Locate the cell with the specified text and output its [X, Y] center coordinate. 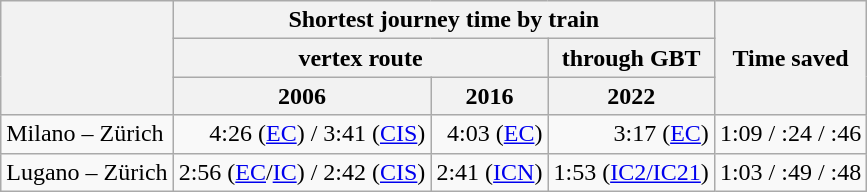
Shortest journey time by train [444, 20]
4:03 (EC) [490, 134]
2016 [490, 96]
2022 [631, 96]
Lugano – Zürich [87, 172]
vertex route [360, 58]
4:26 (EC) / 3:41 (CIS) [302, 134]
Time saved [790, 58]
1:09 / :24 / :46 [790, 134]
1:53 (IC2/IC21) [631, 172]
2:56 (EC/IC) / 2:42 (CIS) [302, 172]
Milano – Zürich [87, 134]
through GBT [631, 58]
2006 [302, 96]
1:03 / :49 / :48 [790, 172]
3:17 (EC) [631, 134]
2:41 (ICN) [490, 172]
